Capture the cell that displays the provided text and extract its [X, Y] central coordinate. 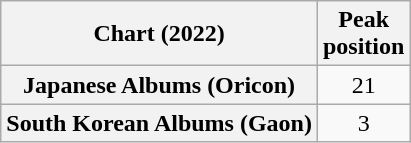
3 [363, 123]
South Korean Albums (Gaon) [160, 123]
Japanese Albums (Oricon) [160, 85]
Peakposition [363, 34]
21 [363, 85]
Chart (2022) [160, 34]
